Determine the [X, Y] coordinate at the center of the cell enclosing the given text.  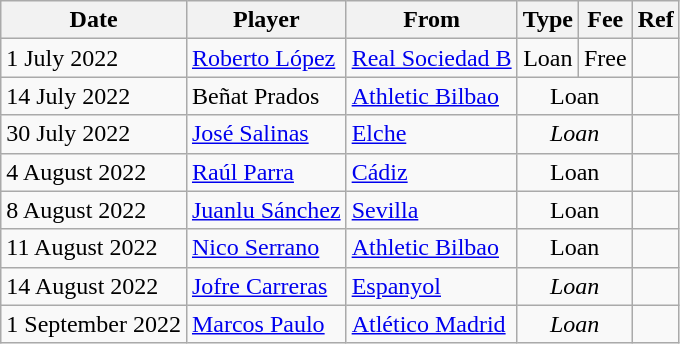
Marcos Paulo [266, 324]
Ref [656, 20]
Nico Serrano [266, 248]
From [432, 20]
14 August 2022 [94, 286]
Real Sociedad B [432, 58]
Roberto López [266, 58]
Espanyol [432, 286]
José Salinas [266, 134]
30 July 2022 [94, 134]
14 July 2022 [94, 96]
Jofre Carreras [266, 286]
11 August 2022 [94, 248]
Atlético Madrid [432, 324]
Sevilla [432, 210]
8 August 2022 [94, 210]
Date [94, 20]
Beñat Prados [266, 96]
Type [548, 20]
1 July 2022 [94, 58]
Raúl Parra [266, 172]
Free [605, 58]
Fee [605, 20]
Player [266, 20]
4 August 2022 [94, 172]
Cádiz [432, 172]
1 September 2022 [94, 324]
Juanlu Sánchez [266, 210]
Elche [432, 134]
